From the cell containing the given text, extract its center point as [X, Y] coordinate. 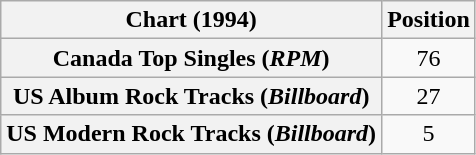
US Album Rock Tracks (Billboard) [192, 96]
5 [429, 134]
Position [429, 20]
Canada Top Singles (RPM) [192, 58]
76 [429, 58]
US Modern Rock Tracks (Billboard) [192, 134]
Chart (1994) [192, 20]
27 [429, 96]
